Identify which cell holds the provided text, then report its (X, Y) central coordinate. 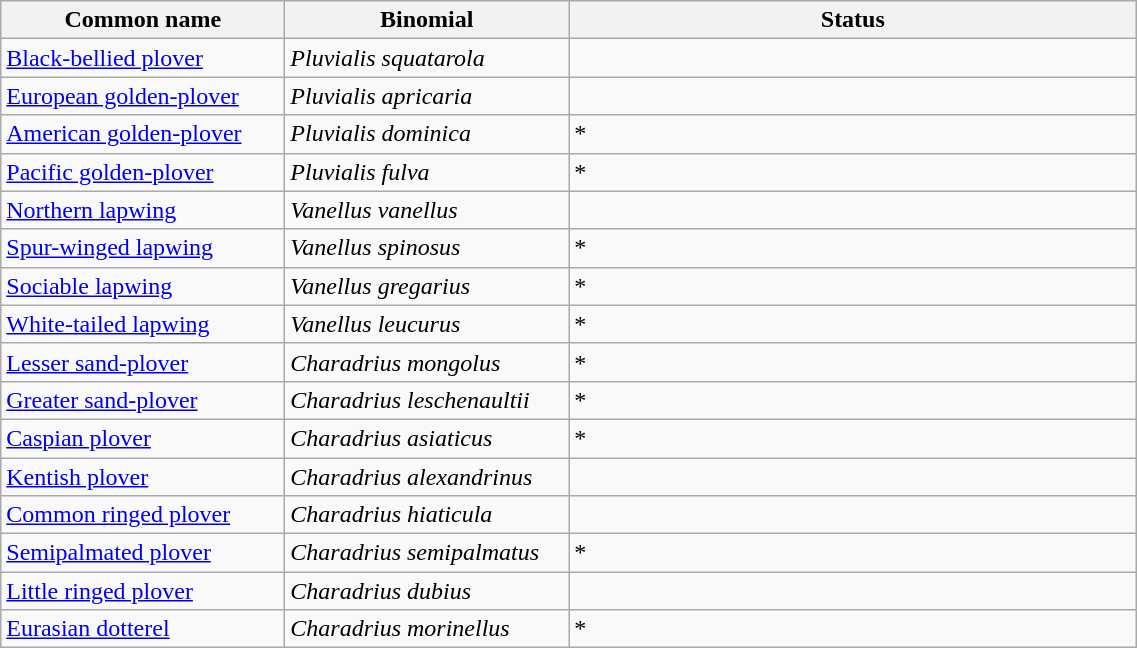
Vanellus gregarius (427, 286)
Greater sand-plover (143, 400)
Charadrius asiaticus (427, 438)
Vanellus spinosus (427, 248)
Eurasian dotterel (143, 629)
Charadrius dubius (427, 591)
Spur-winged lapwing (143, 248)
Vanellus vanellus (427, 210)
Little ringed plover (143, 591)
Lesser sand-plover (143, 362)
Charadrius alexandrinus (427, 477)
Black-bellied plover (143, 58)
Pluvialis fulva (427, 172)
Caspian plover (143, 438)
Semipalmated plover (143, 553)
European golden-plover (143, 96)
Status (853, 20)
Charadrius morinellus (427, 629)
Pacific golden-plover (143, 172)
Sociable lapwing (143, 286)
Northern lapwing (143, 210)
Common name (143, 20)
American golden-plover (143, 134)
Charadrius mongolus (427, 362)
Charadrius semipalmatus (427, 553)
Vanellus leucurus (427, 324)
Pluvialis dominica (427, 134)
Charadrius hiaticula (427, 515)
Binomial (427, 20)
Charadrius leschenaultii (427, 400)
Pluvialis squatarola (427, 58)
Common ringed plover (143, 515)
White-tailed lapwing (143, 324)
Kentish plover (143, 477)
Pluvialis apricaria (427, 96)
